Find where the given text appears and provide that cell's center as (x, y) coordinate. 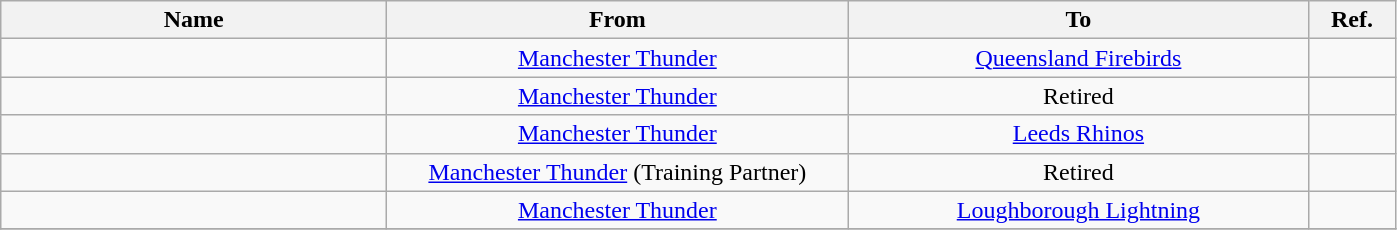
To (1078, 20)
Leeds Rhinos (1078, 134)
Queensland Firebirds (1078, 58)
Loughborough Lightning (1078, 210)
Manchester Thunder (Training Partner) (618, 172)
Name (194, 20)
From (618, 20)
Ref. (1352, 20)
